Find where the given text appears and provide that cell's center as [x, y] coordinate. 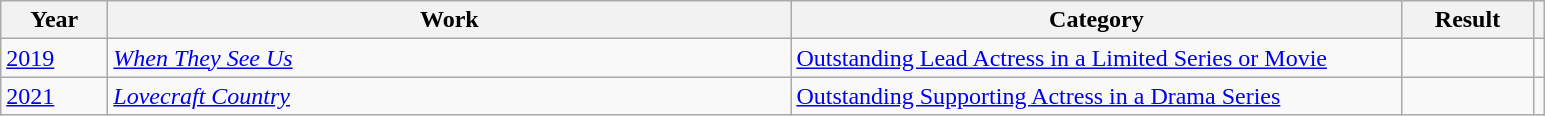
2019 [54, 58]
Outstanding Lead Actress in a Limited Series or Movie [1096, 58]
Outstanding Supporting Actress in a Drama Series [1096, 96]
Result [1468, 20]
Year [54, 20]
Category [1096, 20]
2021 [54, 96]
When They See Us [450, 58]
Work [450, 20]
Lovecraft Country [450, 96]
